From the cell containing the given text, extract its center point as [x, y] coordinate. 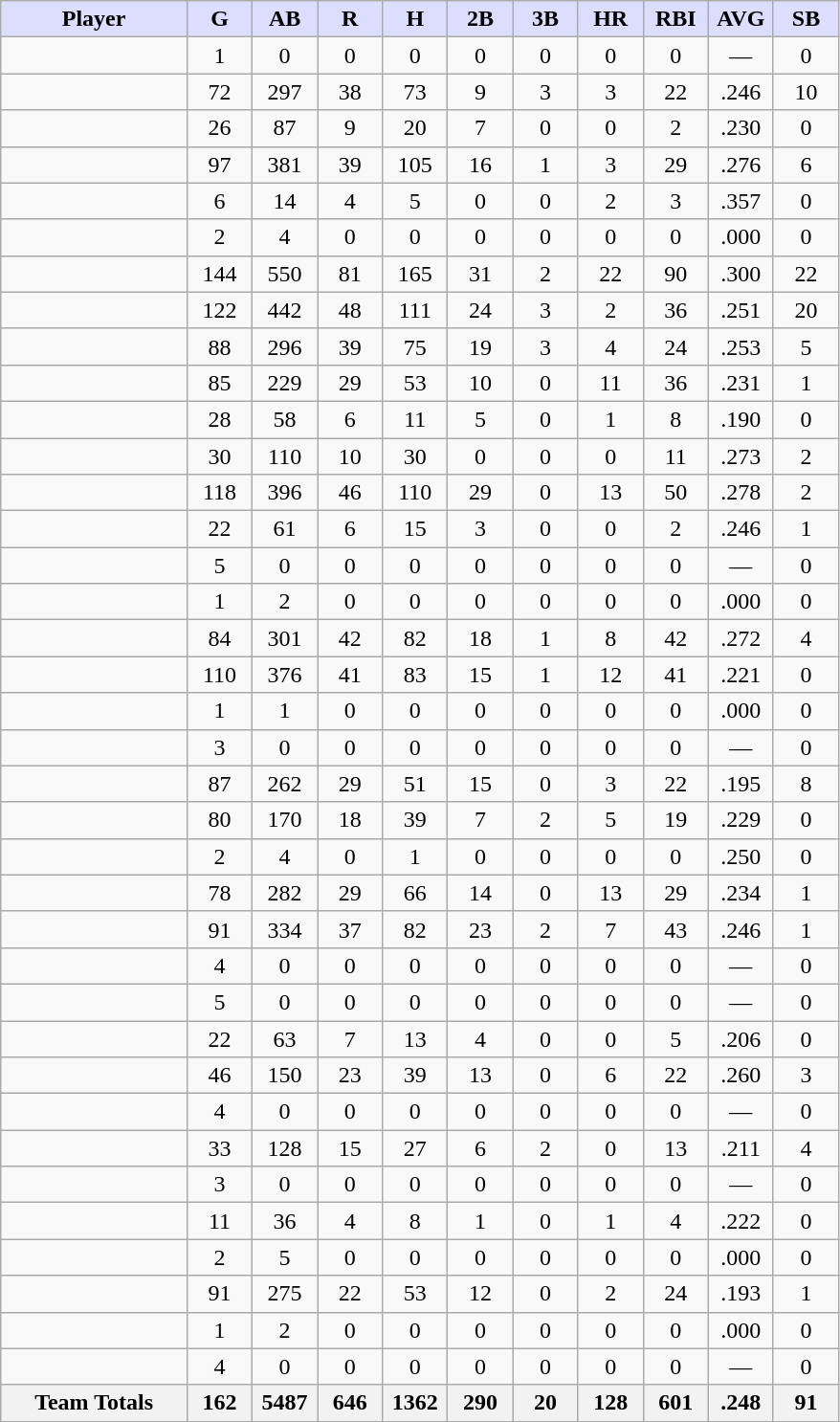
275 [285, 1294]
37 [350, 929]
.278 [741, 493]
Player [94, 19]
290 [480, 1403]
26 [219, 128]
.193 [741, 1294]
28 [219, 419]
.253 [741, 346]
301 [285, 638]
51 [415, 784]
.272 [741, 638]
376 [285, 675]
262 [285, 784]
229 [285, 383]
81 [350, 274]
381 [285, 165]
16 [480, 165]
396 [285, 493]
84 [219, 638]
550 [285, 274]
111 [415, 310]
118 [219, 493]
83 [415, 675]
150 [285, 1076]
.206 [741, 1038]
61 [285, 529]
.195 [741, 784]
165 [415, 274]
43 [675, 929]
162 [219, 1403]
AB [285, 19]
170 [285, 820]
63 [285, 1038]
78 [219, 893]
.221 [741, 675]
3B [545, 19]
80 [219, 820]
601 [675, 1403]
.273 [741, 456]
105 [415, 165]
75 [415, 346]
297 [285, 92]
48 [350, 310]
72 [219, 92]
33 [219, 1148]
.250 [741, 856]
Team Totals [94, 1403]
RBI [675, 19]
.234 [741, 893]
5487 [285, 1403]
97 [219, 165]
.230 [741, 128]
296 [285, 346]
88 [219, 346]
85 [219, 383]
.276 [741, 165]
1362 [415, 1403]
334 [285, 929]
AVG [741, 19]
H [415, 19]
.231 [741, 383]
90 [675, 274]
.260 [741, 1076]
HR [610, 19]
66 [415, 893]
.248 [741, 1403]
.211 [741, 1148]
282 [285, 893]
646 [350, 1403]
38 [350, 92]
2B [480, 19]
.300 [741, 274]
50 [675, 493]
27 [415, 1148]
122 [219, 310]
.251 [741, 310]
.229 [741, 820]
442 [285, 310]
SB [806, 19]
73 [415, 92]
R [350, 19]
.222 [741, 1221]
144 [219, 274]
G [219, 19]
58 [285, 419]
.357 [741, 201]
31 [480, 274]
.190 [741, 419]
